Provide the (x, y) coordinate of the cell's center where the given text is located.  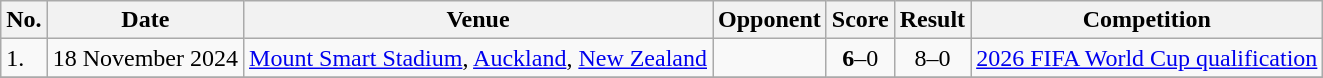
Competition (1147, 20)
Mount Smart Stadium, Auckland, New Zealand (478, 58)
2026 FIFA World Cup qualification (1147, 58)
No. (24, 20)
1. (24, 58)
18 November 2024 (145, 58)
8–0 (932, 58)
Score (860, 20)
Venue (478, 20)
Opponent (770, 20)
6–0 (860, 58)
Result (932, 20)
Date (145, 20)
